Determine the [X, Y] coordinate at the center of the cell enclosing the given text.  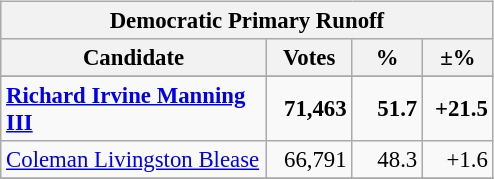
Votes [309, 58]
71,463 [309, 110]
51.7 [388, 110]
±% [458, 58]
% [388, 58]
Richard Irvine Manning III [134, 110]
+1.6 [458, 160]
Candidate [134, 58]
+21.5 [458, 110]
66,791 [309, 160]
Democratic Primary Runoff [247, 21]
Coleman Livingston Blease [134, 160]
48.3 [388, 160]
